Provide the [X, Y] coordinate of the cell's center where the given text is located.  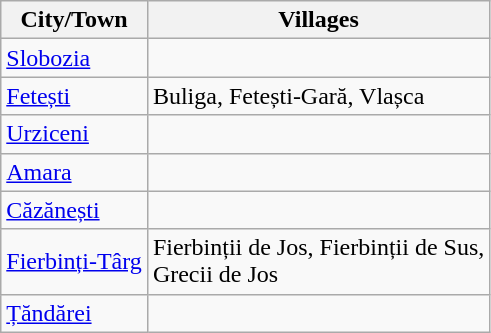
Villages [318, 20]
Slobozia [74, 58]
Fierbinți-Târg [74, 262]
Buliga, Fetești-Gară, Vlașca [318, 96]
Țăndărei [74, 313]
Căzănești [74, 210]
Urziceni [74, 134]
Amara [74, 172]
Fierbinții de Jos, Fierbinții de Sus,Grecii de Jos [318, 262]
Fetești [74, 96]
City/Town [74, 20]
